Capture the cell that displays the provided text and extract its (x, y) central coordinate. 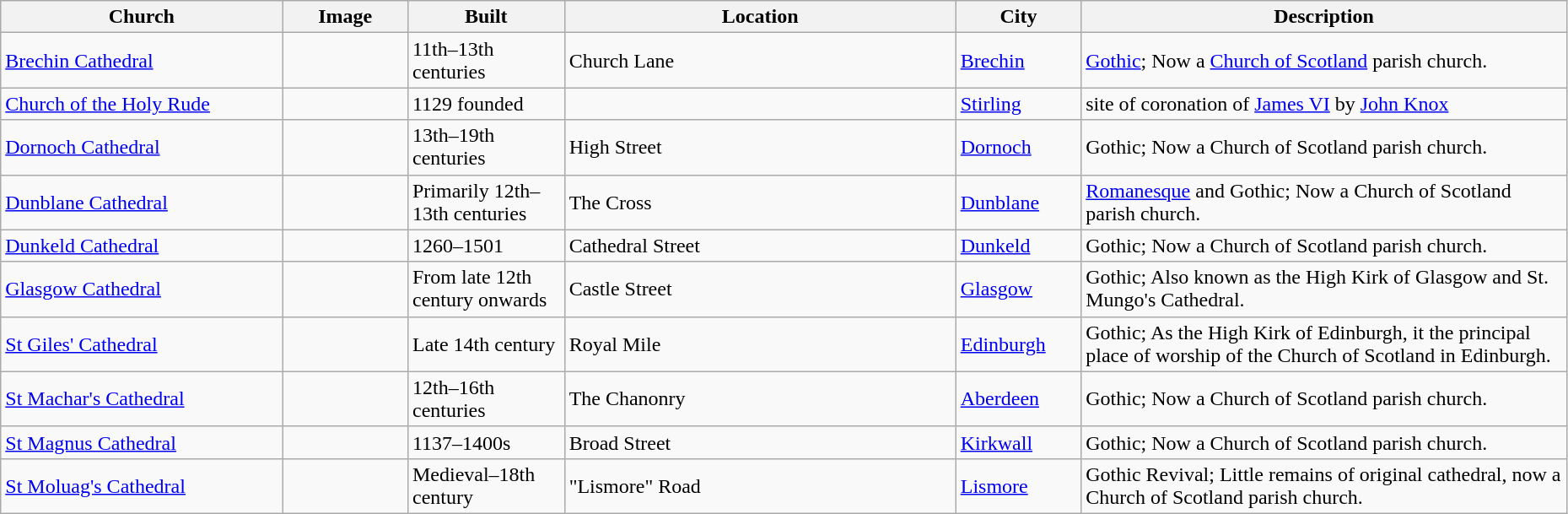
Glasgow (1019, 289)
Cathedral Street (760, 246)
Description (1324, 17)
City (1019, 17)
The Chanonry (760, 398)
Royal Mile (760, 344)
Image (346, 17)
High Street (760, 147)
Primarily 12th–13th centuries (486, 203)
Location (760, 17)
St Magnus Cathedral (142, 442)
St Moluag's Cathedral (142, 486)
From late 12th century onwards (486, 289)
Dunkeld Cathedral (142, 246)
Kirkwall (1019, 442)
Built (486, 17)
The Cross (760, 203)
site of coronation of James VI by John Knox (1324, 104)
Romanesque and Gothic; Now a Church of Scotland parish church. (1324, 203)
Church of the Holy Rude (142, 104)
13th–19th centuries (486, 147)
Lismore (1019, 486)
Broad Street (760, 442)
Aberdeen (1019, 398)
Church Lane (760, 61)
Glasgow Cathedral (142, 289)
Stirling (1019, 104)
Brechin (1019, 61)
Dornoch (1019, 147)
St Machar's Cathedral (142, 398)
Late 14th century (486, 344)
11th–13th centuries (486, 61)
Church (142, 17)
12th–16th centuries (486, 398)
Dunblane Cathedral (142, 203)
Edinburgh (1019, 344)
Gothic; Also known as the High Kirk of Glasgow and St. Mungo's Cathedral. (1324, 289)
Dornoch Cathedral (142, 147)
Medieval–18th century (486, 486)
1129 founded (486, 104)
1137–1400s (486, 442)
Gothic Revival; Little remains of original cathedral, now a Church of Scotland parish church. (1324, 486)
"Lismore" Road (760, 486)
Castle Street (760, 289)
1260–1501 (486, 246)
Dunblane (1019, 203)
St Giles' Cathedral (142, 344)
Dunkeld (1019, 246)
Brechin Cathedral (142, 61)
Gothic; As the High Kirk of Edinburgh, it the principal place of worship of the Church of Scotland in Edinburgh. (1324, 344)
